Detect which cell encompasses the target text, then output its (x, y) center coordinate. 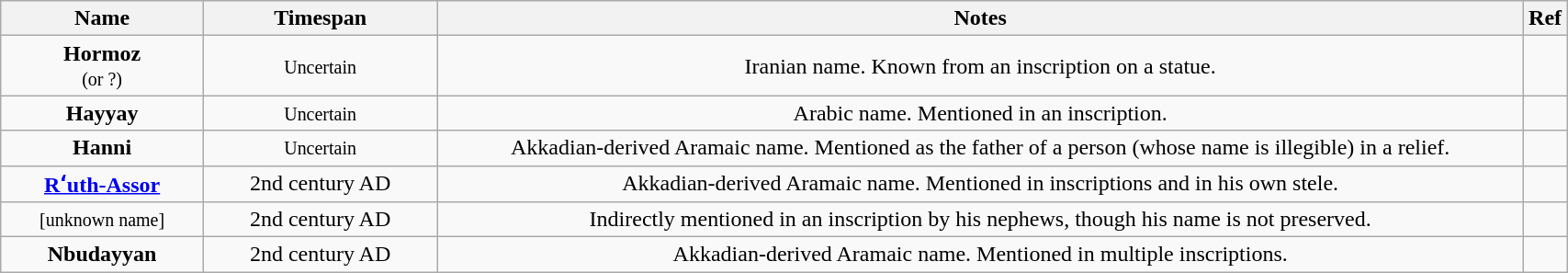
Iranian name. Known from an inscription on a statue. (981, 66)
Rʻuth-Assor (103, 184)
Timespan (320, 18)
Nbudayyan (103, 255)
Arabic name. Mentioned in an inscription. (981, 113)
[unknown name] (103, 220)
Hayyay (103, 113)
Name (103, 18)
Hanni (103, 148)
Notes (981, 18)
Akkadian-derived Aramaic name. Mentioned as the father of a person (whose name is illegible) in a relief. (981, 148)
Ref (1545, 18)
Hormoz (or ?) (103, 66)
Akkadian-derived Aramaic name. Mentioned in inscriptions and in his own stele. (981, 184)
Akkadian-derived Aramaic name. Mentioned in multiple inscriptions. (981, 255)
Indirectly mentioned in an inscription by his nephews, though his name is not preserved. (981, 220)
